Identify which cell holds the provided text, then report its (x, y) central coordinate. 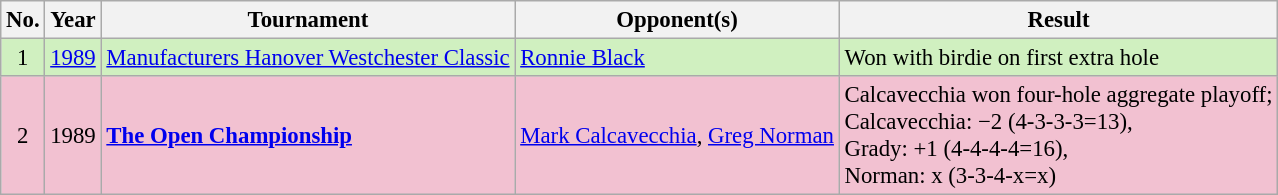
Opponent(s) (677, 20)
Ronnie Black (677, 58)
Tournament (308, 20)
1 (23, 58)
2 (23, 136)
Calcavecchia won four-hole aggregate playoff;Calcavecchia: −2 (4-3-3-3=13),Grady: +1 (4-4-4-4=16),Norman: x (3-3-4-x=x) (1058, 136)
Manufacturers Hanover Westchester Classic (308, 58)
Result (1058, 20)
Won with birdie on first extra hole (1058, 58)
Mark Calcavecchia, Greg Norman (677, 136)
No. (23, 20)
Year (73, 20)
The Open Championship (308, 136)
